Output the [X, Y] coordinate of the center of the cell containing the given text.  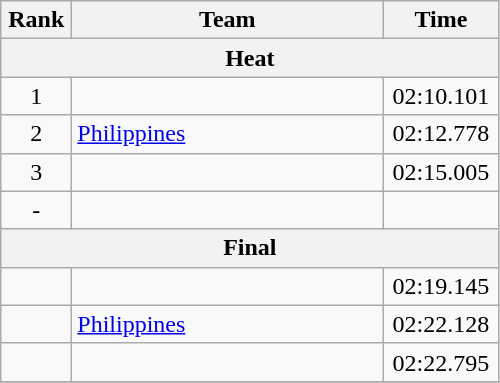
02:22.128 [441, 324]
1 [36, 96]
- [36, 210]
Team [228, 20]
3 [36, 172]
Time [441, 20]
02:19.145 [441, 286]
Final [250, 248]
2 [36, 134]
02:15.005 [441, 172]
Heat [250, 58]
02:12.778 [441, 134]
02:22.795 [441, 362]
02:10.101 [441, 96]
Rank [36, 20]
